Locate the cell with the specified text and output its (x, y) center coordinate. 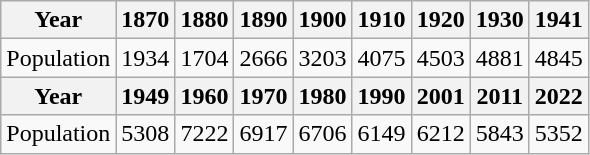
6149 (382, 134)
1910 (382, 20)
1930 (500, 20)
6212 (440, 134)
5308 (146, 134)
2011 (500, 96)
4881 (500, 58)
1890 (264, 20)
1920 (440, 20)
1704 (204, 58)
1960 (204, 96)
1900 (322, 20)
3203 (322, 58)
1949 (146, 96)
2022 (558, 96)
1990 (382, 96)
6706 (322, 134)
1980 (322, 96)
7222 (204, 134)
5352 (558, 134)
4845 (558, 58)
4503 (440, 58)
1870 (146, 20)
2666 (264, 58)
4075 (382, 58)
2001 (440, 96)
6917 (264, 134)
1970 (264, 96)
1941 (558, 20)
1880 (204, 20)
5843 (500, 134)
1934 (146, 58)
